From the cell containing the given text, extract its center point as (x, y) coordinate. 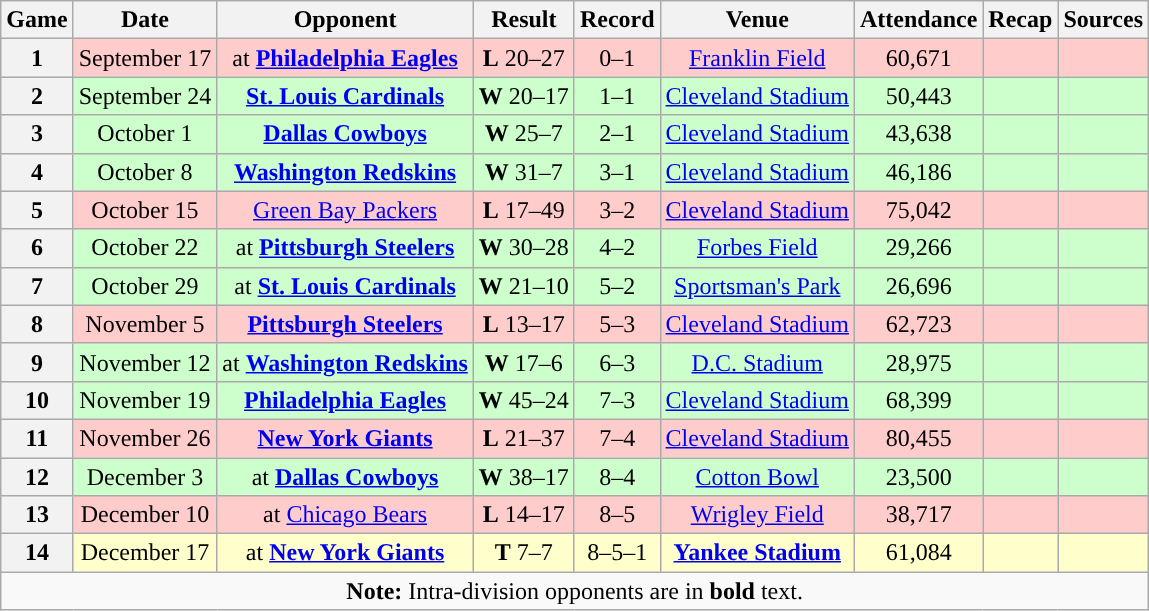
W 38–17 (524, 477)
at Philadelphia Eagles (345, 58)
1–1 (617, 96)
7–3 (617, 400)
29,266 (918, 248)
2–1 (617, 134)
38,717 (918, 515)
Wrigley Field (757, 515)
3 (37, 134)
W 45–24 (524, 400)
62,723 (918, 324)
November 12 (145, 362)
11 (37, 438)
60,671 (918, 58)
Green Bay Packers (345, 210)
5 (37, 210)
W 31–7 (524, 172)
50,443 (918, 96)
0–1 (617, 58)
5–3 (617, 324)
Result (524, 20)
6–3 (617, 362)
L 13–17 (524, 324)
61,084 (918, 553)
28,975 (918, 362)
at Washington Redskins (345, 362)
November 19 (145, 400)
at Dallas Cowboys (345, 477)
14 (37, 553)
7–4 (617, 438)
W 25–7 (524, 134)
December 10 (145, 515)
at St. Louis Cardinals (345, 286)
L 14–17 (524, 515)
Record (617, 20)
Yankee Stadium (757, 553)
Philadelphia Eagles (345, 400)
October 8 (145, 172)
8 (37, 324)
8–4 (617, 477)
November 5 (145, 324)
43,638 (918, 134)
T 7–7 (524, 553)
October 15 (145, 210)
10 (37, 400)
3–1 (617, 172)
4 (37, 172)
13 (37, 515)
at New York Giants (345, 553)
W 20–17 (524, 96)
October 1 (145, 134)
November 26 (145, 438)
September 24 (145, 96)
D.C. Stadium (757, 362)
2 (37, 96)
4–2 (617, 248)
October 29 (145, 286)
8–5–1 (617, 553)
Note: Intra-division opponents are in bold text. (575, 591)
5–2 (617, 286)
23,500 (918, 477)
Sportsman's Park (757, 286)
Franklin Field (757, 58)
Date (145, 20)
W 17–6 (524, 362)
3–2 (617, 210)
26,696 (918, 286)
Venue (757, 20)
7 (37, 286)
October 22 (145, 248)
Pittsburgh Steelers (345, 324)
8–5 (617, 515)
6 (37, 248)
St. Louis Cardinals (345, 96)
L 21–37 (524, 438)
68,399 (918, 400)
1 (37, 58)
Recap (1020, 20)
September 17 (145, 58)
Washington Redskins (345, 172)
12 (37, 477)
9 (37, 362)
L 20–27 (524, 58)
Game (37, 20)
at Pittsburgh Steelers (345, 248)
Cotton Bowl (757, 477)
W 30–28 (524, 248)
Sources (1104, 20)
L 17–49 (524, 210)
Forbes Field (757, 248)
Opponent (345, 20)
December 17 (145, 553)
Dallas Cowboys (345, 134)
New York Giants (345, 438)
46,186 (918, 172)
at Chicago Bears (345, 515)
Attendance (918, 20)
80,455 (918, 438)
W 21–10 (524, 286)
75,042 (918, 210)
December 3 (145, 477)
